Detect which cell encompasses the target text, then output its [x, y] center coordinate. 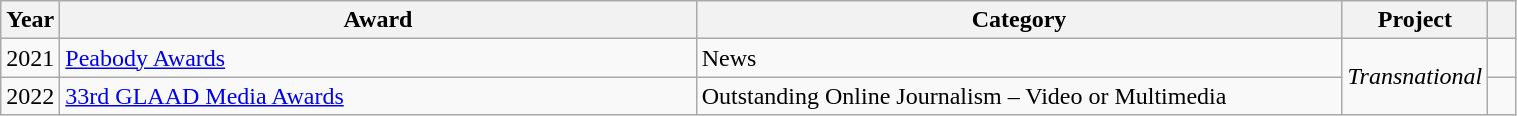
Project [1415, 20]
Year [30, 20]
33rd GLAAD Media Awards [378, 96]
News [1019, 58]
Outstanding Online Journalism – Video or Multimedia [1019, 96]
Transnational [1415, 77]
2022 [30, 96]
Award [378, 20]
Category [1019, 20]
Peabody Awards [378, 58]
2021 [30, 58]
